Extract the (X, Y) coordinate from the center of the cell holding the provided text.  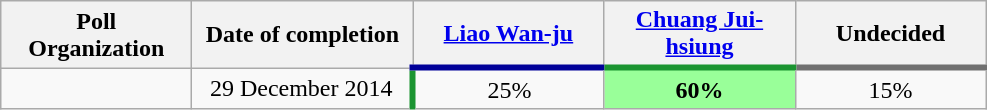
29 December 2014 (302, 88)
Liao Wan-ju (508, 34)
60% (700, 88)
25% (508, 88)
Date of completion (302, 34)
Chuang Jui-hsiung (700, 34)
15% (890, 88)
Poll Organization (96, 34)
Undecided (890, 34)
